Find where the given text appears and provide that cell's center as (X, Y) coordinate. 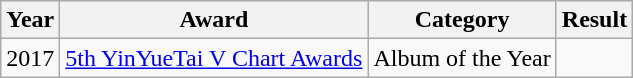
Year (30, 20)
5th YinYueTai V Chart Awards (214, 58)
Award (214, 20)
Album of the Year (462, 58)
2017 (30, 58)
Result (594, 20)
Category (462, 20)
